Capture the cell that displays the provided text and extract its (X, Y) central coordinate. 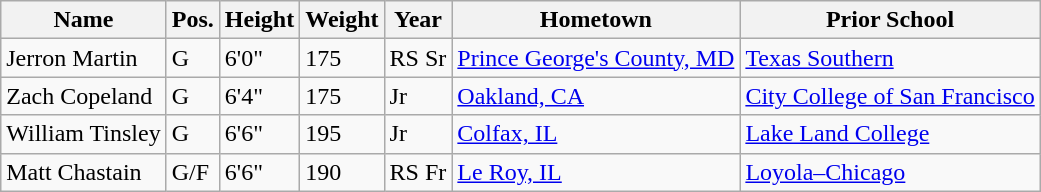
Name (84, 20)
Hometown (596, 20)
City College of San Francisco (890, 96)
190 (342, 172)
Weight (342, 20)
Matt Chastain (84, 172)
195 (342, 134)
Pos. (192, 20)
G/F (192, 172)
Colfax, IL (596, 134)
Prior School (890, 20)
Zach Copeland (84, 96)
6'4" (259, 96)
RS Sr (418, 58)
Le Roy, IL (596, 172)
Year (418, 20)
Prince George's County, MD (596, 58)
Height (259, 20)
Oakland, CA (596, 96)
Texas Southern (890, 58)
William Tinsley (84, 134)
Jerron Martin (84, 58)
RS Fr (418, 172)
Lake Land College (890, 134)
Loyola–Chicago (890, 172)
6'0" (259, 58)
